Detect which cell encompasses the target text, then output its (X, Y) center coordinate. 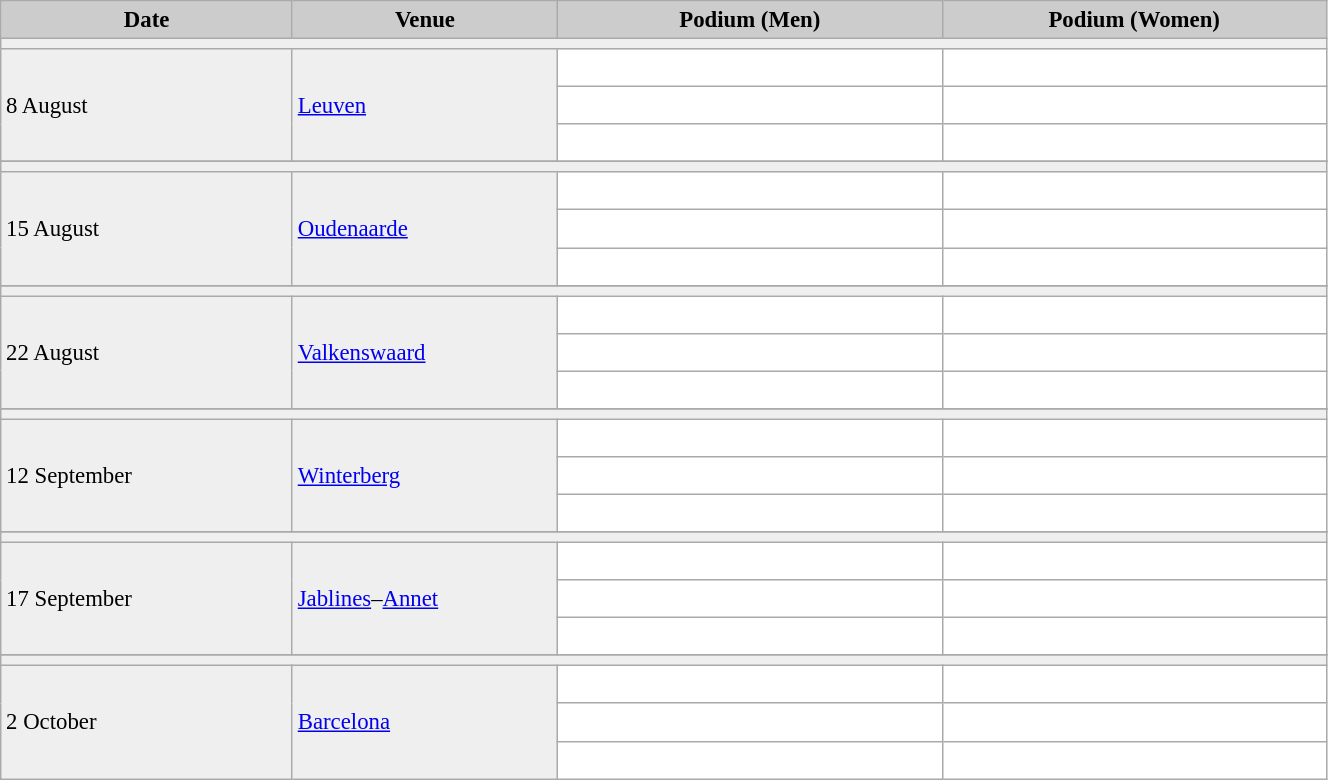
17 September (147, 600)
15 August (147, 228)
Barcelona (424, 722)
Jablines–Annet (424, 600)
Leuven (424, 106)
Date (147, 20)
2 October (147, 722)
Winterberg (424, 476)
22 August (147, 352)
Venue (424, 20)
8 August (147, 106)
Oudenaarde (424, 228)
12 September (147, 476)
Podium (Women) (1134, 20)
Podium (Men) (750, 20)
Valkenswaard (424, 352)
